Provide the [x, y] coordinate of the cell's center where the given text is located.  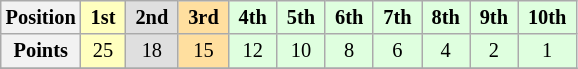
Points [41, 51]
7th [397, 17]
4 [446, 51]
10 [301, 51]
3rd [203, 17]
8th [446, 17]
1st [104, 17]
25 [104, 51]
4th [253, 17]
1 [547, 51]
2 [494, 51]
2nd [152, 17]
8 [349, 51]
10th [547, 17]
6 [397, 51]
12 [253, 51]
6th [349, 17]
18 [152, 51]
5th [301, 17]
15 [203, 51]
9th [494, 17]
Position [41, 17]
